Search for the cell housing the specified text and yield its (X, Y) center coordinate. 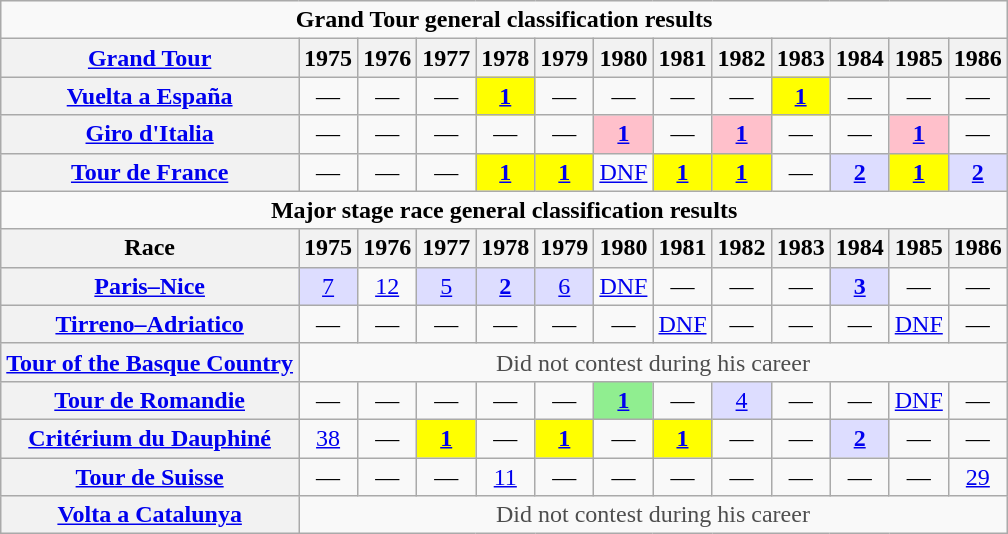
Grand Tour (150, 58)
11 (506, 477)
Race (150, 248)
Grand Tour general classification results (504, 20)
Major stage race general classification results (504, 210)
Tirreno–Adriatico (150, 324)
Tour de France (150, 172)
Tour de Suisse (150, 477)
29 (978, 477)
12 (388, 286)
38 (328, 438)
7 (328, 286)
Tour de Romandie (150, 400)
Giro d'Italia (150, 134)
Critérium du Dauphiné (150, 438)
Paris–Nice (150, 286)
Vuelta a España (150, 96)
3 (860, 286)
5 (446, 286)
4 (742, 400)
Volta a Catalunya (150, 515)
Tour of the Basque Country (150, 362)
6 (564, 286)
